Find where the given text appears and provide that cell's center as [x, y] coordinate. 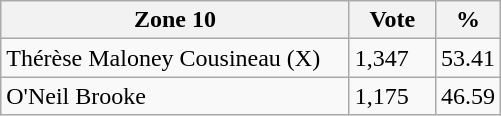
Thérèse Maloney Cousineau (X) [176, 58]
1,347 [392, 58]
53.41 [468, 58]
1,175 [392, 96]
O'Neil Brooke [176, 96]
46.59 [468, 96]
Vote [392, 20]
Zone 10 [176, 20]
% [468, 20]
